Find where the given text appears and provide that cell's center as (x, y) coordinate. 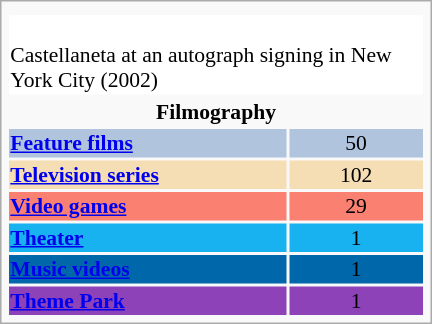
Feature films (148, 143)
Castellaneta at an autograph signing in New York City (2002) (216, 55)
50 (356, 143)
Theme Park (148, 300)
Video games (148, 206)
102 (356, 174)
Television series (148, 174)
Theater (148, 237)
Music videos (148, 269)
Filmography (216, 111)
29 (356, 206)
